Capture the cell that displays the provided text and extract its (x, y) central coordinate. 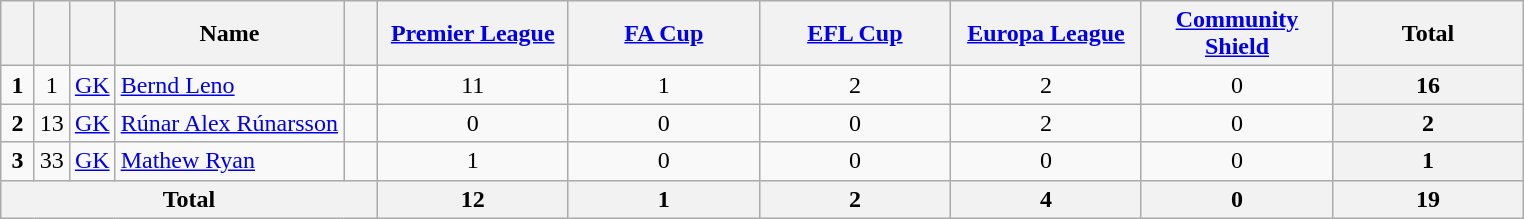
Premier League (472, 34)
Name (230, 34)
Rúnar Alex Rúnarsson (230, 123)
4 (1046, 199)
FA Cup (664, 34)
33 (52, 161)
Mathew Ryan (230, 161)
Europa League (1046, 34)
Bernd Leno (230, 85)
13 (52, 123)
12 (472, 199)
3 (18, 161)
16 (1428, 85)
EFL Cup (854, 34)
19 (1428, 199)
Community Shield (1236, 34)
11 (472, 85)
